Identify which cell holds the provided text, then report its [x, y] central coordinate. 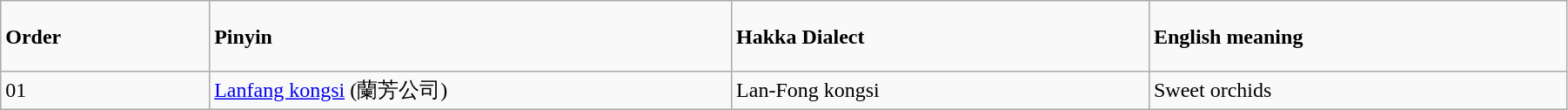
Lan-Fong kongsi [941, 91]
Lanfang kongsi (蘭芳公司) [471, 91]
English meaning [1357, 37]
01 [105, 91]
Sweet orchids [1357, 91]
Hakka Dialect [941, 37]
Order [105, 37]
Pinyin [471, 37]
